Determine the (X, Y) coordinate at the center of the cell enclosing the given text.  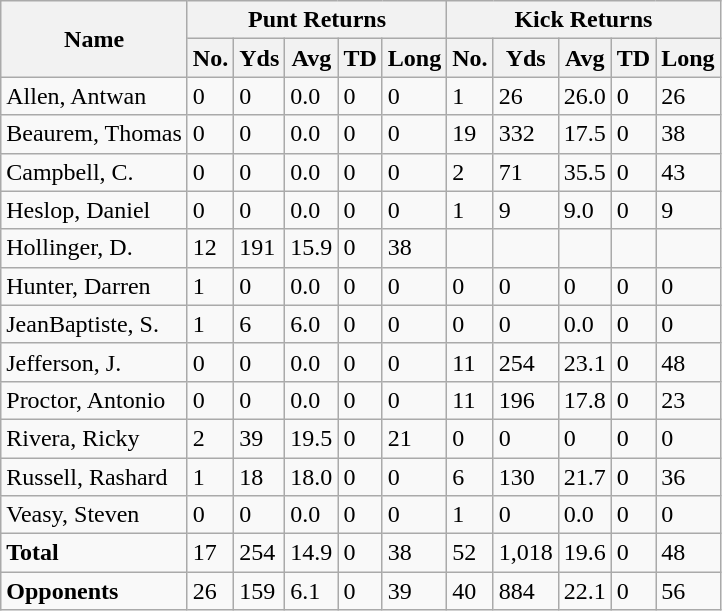
Campbell, C. (94, 172)
71 (526, 172)
19.6 (584, 553)
15.9 (312, 248)
1,018 (526, 553)
21 (414, 438)
Russell, Rashard (94, 477)
Allen, Antwan (94, 96)
26.0 (584, 96)
Jefferson, J. (94, 362)
Opponents (94, 591)
40 (470, 591)
23.1 (584, 362)
23 (688, 400)
22.1 (584, 591)
18 (260, 477)
17.5 (584, 134)
Kick Returns (584, 20)
Rivera, Ricky (94, 438)
18.0 (312, 477)
17.8 (584, 400)
52 (470, 553)
14.9 (312, 553)
19 (470, 134)
56 (688, 591)
JeanBaptiste, S. (94, 324)
130 (526, 477)
12 (210, 248)
Heslop, Daniel (94, 210)
21.7 (584, 477)
191 (260, 248)
Proctor, Antonio (94, 400)
159 (260, 591)
Beaurem, Thomas (94, 134)
19.5 (312, 438)
196 (526, 400)
43 (688, 172)
6.1 (312, 591)
Total (94, 553)
Punt Returns (316, 20)
36 (688, 477)
Hunter, Darren (94, 286)
Name (94, 39)
9.0 (584, 210)
884 (526, 591)
Hollinger, D. (94, 248)
17 (210, 553)
332 (526, 134)
35.5 (584, 172)
Veasy, Steven (94, 515)
6.0 (312, 324)
